From the cell containing the given text, extract its center point as [x, y] coordinate. 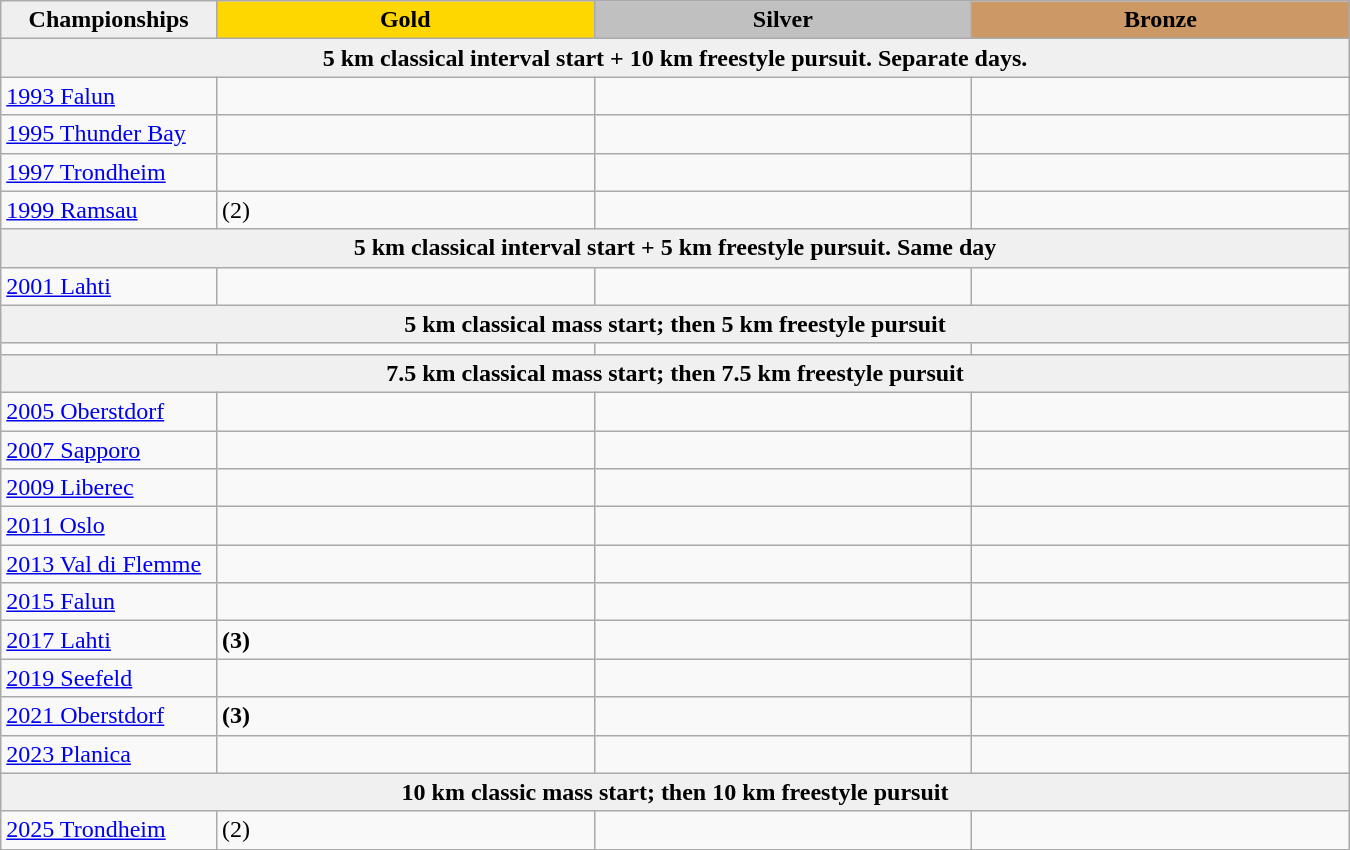
5 km classical mass start; then 5 km freestyle pursuit [675, 324]
2023 Planica [109, 754]
2005 Oberstdorf [109, 411]
2007 Sapporo [109, 449]
2015 Falun [109, 602]
Gold [405, 20]
10 km classic mass start; then 10 km freestyle pursuit [675, 792]
1995 Thunder Bay [109, 134]
2021 Oberstdorf [109, 716]
2011 Oslo [109, 526]
7.5 km classical mass start; then 7.5 km freestyle pursuit [675, 373]
2017 Lahti [109, 640]
5 km classical interval start + 10 km freestyle pursuit. Separate days. [675, 58]
Silver [783, 20]
Championships [109, 20]
2019 Seefeld [109, 678]
1997 Trondheim [109, 172]
2001 Lahti [109, 286]
2009 Liberec [109, 488]
2025 Trondheim [109, 830]
1999 Ramsau [109, 210]
Bronze [1161, 20]
1993 Falun [109, 96]
2013 Val di Flemme [109, 564]
5 km classical interval start + 5 km freestyle pursuit. Same day [675, 248]
